Locate the cell with the specified text and output its (x, y) center coordinate. 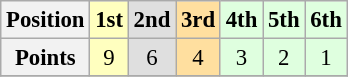
3 (241, 58)
1st (109, 20)
2 (284, 58)
1 (326, 58)
9 (109, 58)
5th (284, 20)
6 (152, 58)
4 (198, 58)
2nd (152, 20)
4th (241, 20)
3rd (198, 20)
6th (326, 20)
Points (46, 58)
Position (46, 20)
